Pinpoint the cell where the given text exists, returning its [X, Y] midpoint coordinate. 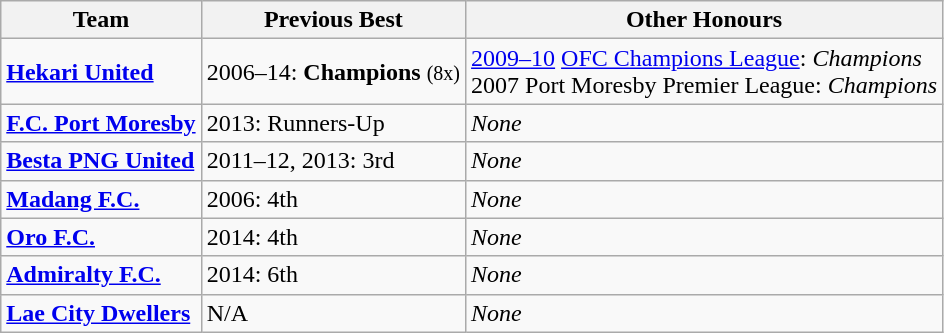
2013: Runners-Up [333, 123]
Admiralty F.C. [101, 275]
2006: 4th [333, 199]
2014: 6th [333, 275]
F.C. Port Moresby [101, 123]
2009–10 OFC Champions League: Champions2007 Port Moresby Premier League: Champions [704, 72]
Besta PNG United [101, 161]
Team [101, 20]
2014: 4th [333, 237]
2006–14: Champions (8x) [333, 72]
Lae City Dwellers [101, 313]
Previous Best [333, 20]
2011–12, 2013: 3rd [333, 161]
Oro F.C. [101, 237]
Hekari United [101, 72]
Madang F.C. [101, 199]
N/A [333, 313]
Other Honours [704, 20]
